Capture the cell that displays the provided text and extract its [X, Y] central coordinate. 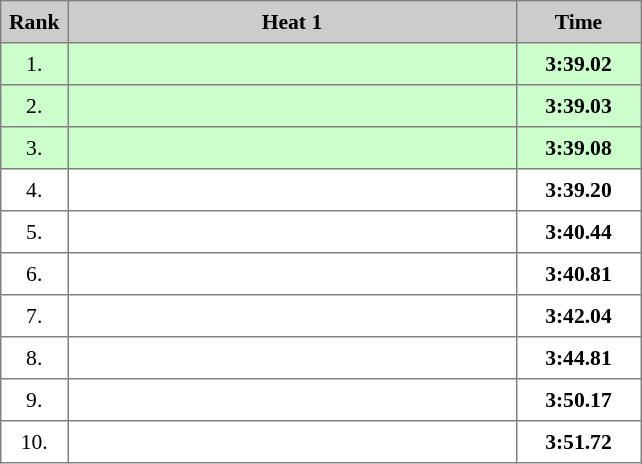
6. [34, 274]
3:39.20 [578, 190]
3:39.02 [578, 64]
5. [34, 232]
3:40.81 [578, 274]
Time [578, 22]
3:39.03 [578, 106]
Heat 1 [292, 22]
7. [34, 316]
3:51.72 [578, 442]
3:39.08 [578, 148]
3:50.17 [578, 400]
3. [34, 148]
10. [34, 442]
8. [34, 358]
9. [34, 400]
1. [34, 64]
2. [34, 106]
3:44.81 [578, 358]
Rank [34, 22]
3:42.04 [578, 316]
4. [34, 190]
3:40.44 [578, 232]
